Pinpoint the cell where the given text exists, returning its [x, y] midpoint coordinate. 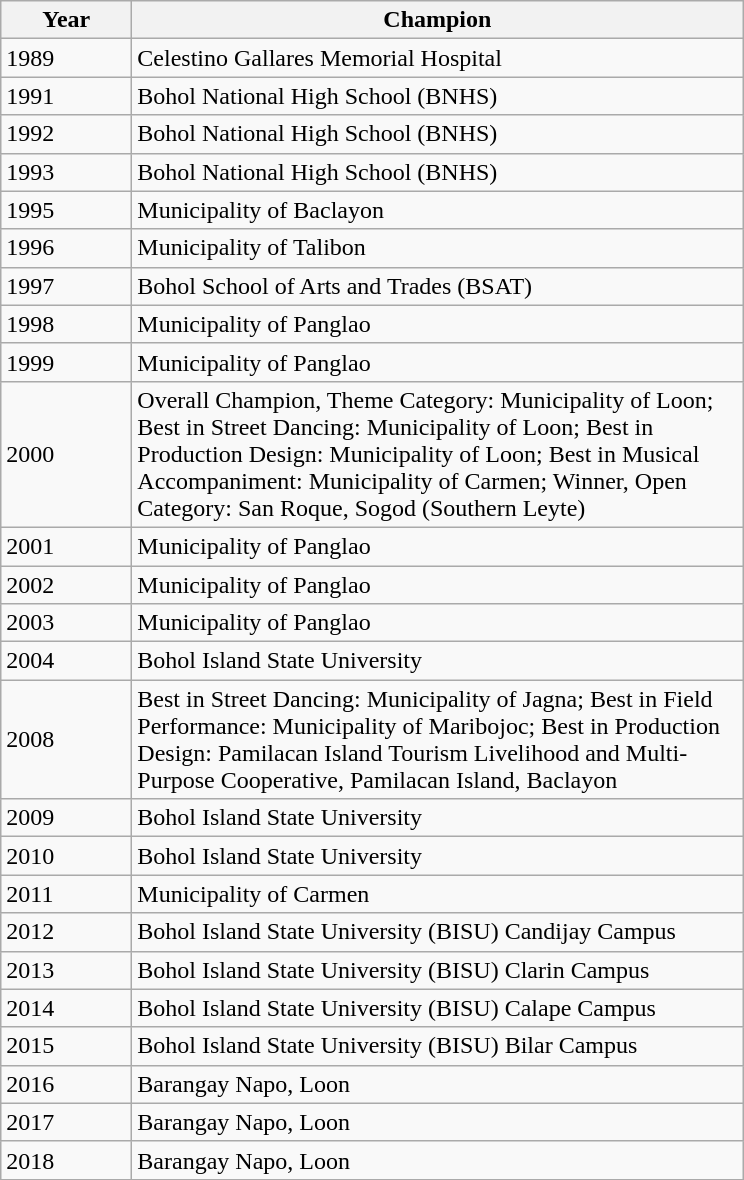
1995 [66, 210]
Champion [438, 20]
1991 [66, 96]
1992 [66, 134]
2016 [66, 1084]
Bohol School of Arts and Trades (BSAT) [438, 286]
Municipality of Talibon [438, 248]
1996 [66, 248]
2000 [66, 454]
2014 [66, 1008]
Year [66, 20]
1998 [66, 324]
2012 [66, 932]
2004 [66, 661]
1997 [66, 286]
Bohol Island State University (BISU) Bilar Campus [438, 1046]
1989 [66, 58]
2015 [66, 1046]
2010 [66, 856]
2018 [66, 1160]
2008 [66, 740]
Municipality of Carmen [438, 894]
2017 [66, 1122]
2001 [66, 546]
2002 [66, 585]
2009 [66, 818]
1993 [66, 172]
Municipality of Baclayon [438, 210]
1999 [66, 362]
Bohol Island State University (BISU) Candijay Campus [438, 932]
Celestino Gallares Memorial Hospital [438, 58]
2011 [66, 894]
2003 [66, 623]
Bohol Island State University (BISU) Calape Campus [438, 1008]
2013 [66, 970]
Bohol Island State University (BISU) Clarin Campus [438, 970]
